Scan for the cell matching the given text and deliver its [X, Y] coordinate at center. 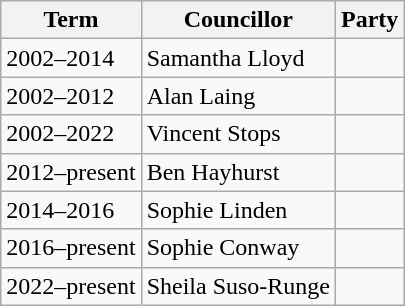
Vincent Stops [238, 134]
2012–present [71, 172]
Sheila Suso-Runge [238, 286]
Samantha Lloyd [238, 58]
2016–present [71, 248]
2022–present [71, 286]
Party [370, 20]
Alan Laing [238, 96]
2002–2014 [71, 58]
Councillor [238, 20]
Ben Hayhurst [238, 172]
2002–2022 [71, 134]
Term [71, 20]
2014–2016 [71, 210]
Sophie Linden [238, 210]
Sophie Conway [238, 248]
2002–2012 [71, 96]
